Capture the cell that displays the provided text and extract its [X, Y] central coordinate. 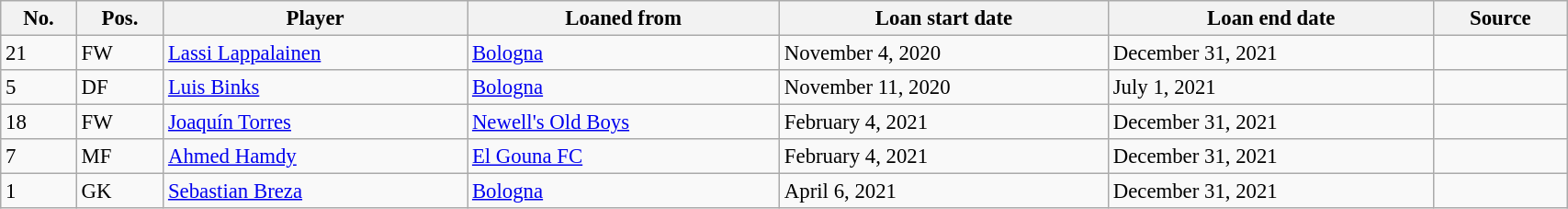
Pos. [119, 18]
GK [119, 192]
Loaned from [624, 18]
Source [1501, 18]
DF [119, 87]
Ahmed Hamdy [316, 157]
November 4, 2020 [944, 53]
21 [39, 53]
July 1, 2021 [1271, 87]
Newell's Old Boys [624, 122]
1 [39, 192]
7 [39, 157]
Loan end date [1271, 18]
Joaquín Torres [316, 122]
MF [119, 157]
El Gouna FC [624, 157]
Player [316, 18]
No. [39, 18]
Sebastian Breza [316, 192]
Loan start date [944, 18]
Luis Binks [316, 87]
November 11, 2020 [944, 87]
Lassi Lappalainen [316, 53]
18 [39, 122]
5 [39, 87]
April 6, 2021 [944, 192]
